Locate the cell with the specified text and output its [x, y] center coordinate. 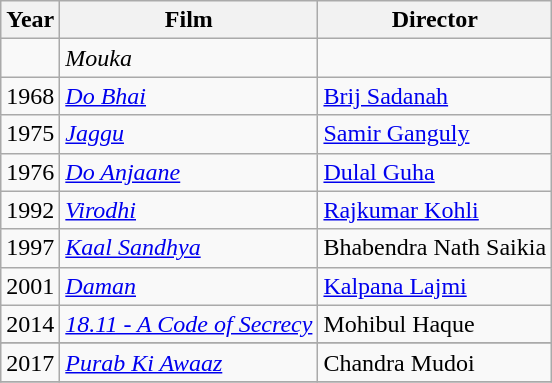
1992 [30, 210]
Kaal Sandhya [189, 248]
Samir Ganguly [435, 134]
Chandra Mudoi [435, 362]
Mohibul Haque [435, 324]
18.11 - A Code of Secrecy [189, 324]
Do Anjaane [189, 172]
Purab Ki Awaaz [189, 362]
Jaggu [189, 134]
Virodhi [189, 210]
Dulal Guha [435, 172]
1968 [30, 96]
Film [189, 20]
Daman [189, 286]
Director [435, 20]
1997 [30, 248]
2001 [30, 286]
2014 [30, 324]
Brij Sadanah [435, 96]
Mouka [189, 58]
Year [30, 20]
1975 [30, 134]
Rajkumar Kohli [435, 210]
Bhabendra Nath Saikia [435, 248]
1976 [30, 172]
2017 [30, 362]
Do Bhai [189, 96]
Kalpana Lajmi [435, 286]
